Find where the given text appears and provide that cell's center as (X, Y) coordinate. 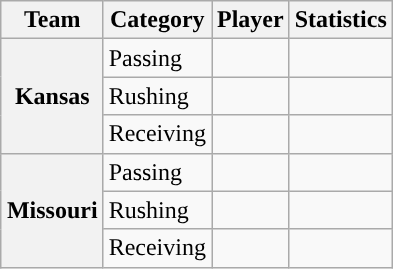
Player (251, 20)
Kansas (52, 96)
Statistics (340, 20)
Team (52, 20)
Category (157, 20)
Missouri (52, 210)
